Pinpoint the cell where the given text exists, returning its (X, Y) midpoint coordinate. 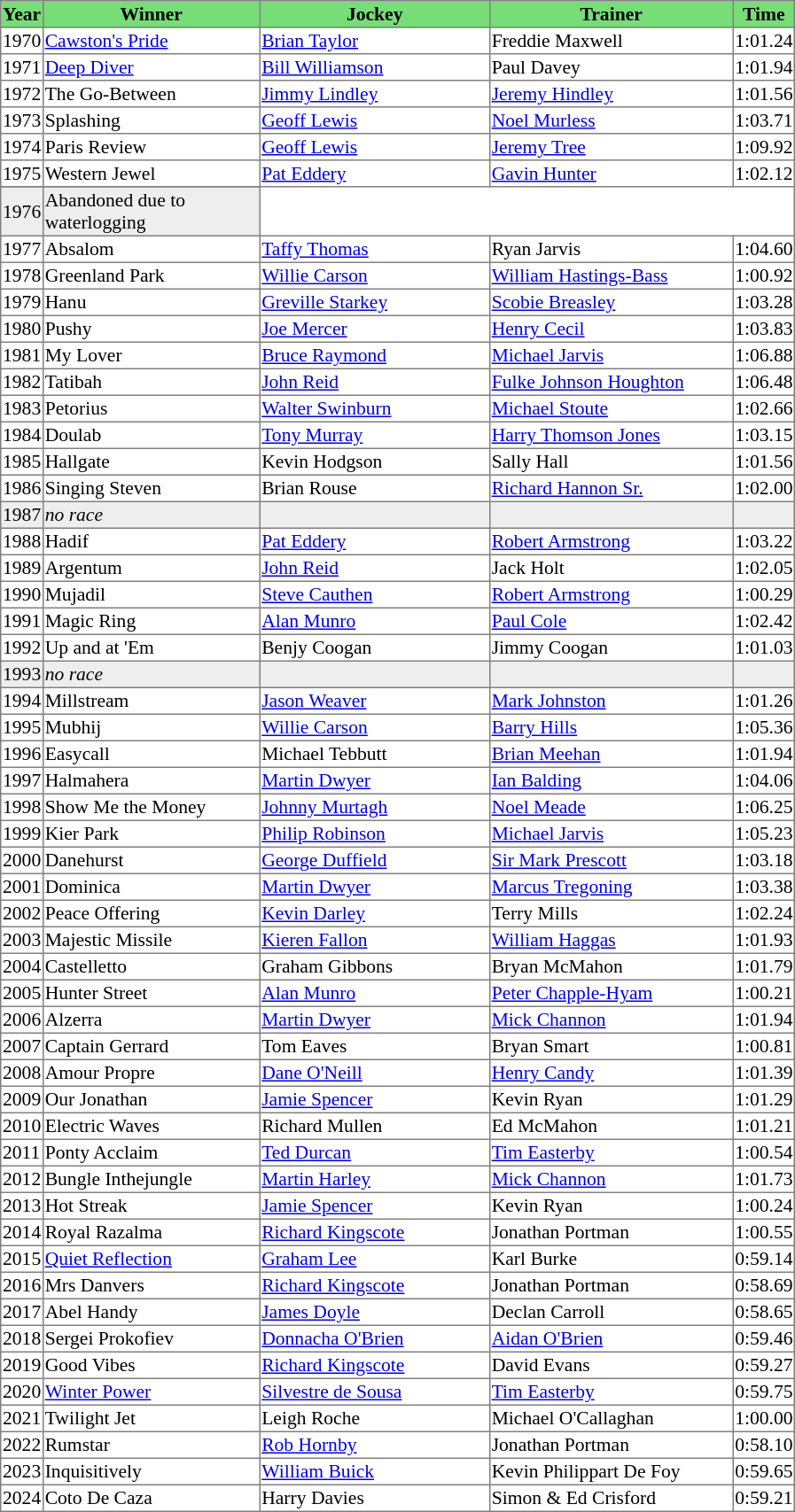
Simon & Ed Crisford (611, 1498)
Cawston's Pride (151, 41)
1981 (22, 355)
1985 (22, 461)
2020 (22, 1392)
0:59.65 (764, 1471)
1998 (22, 807)
1:01.03 (764, 647)
Ted Durcan (375, 1152)
2002 (22, 913)
Steve Cauthen (375, 594)
0:58.69 (764, 1285)
2000 (22, 860)
1:09.92 (764, 147)
1:02.42 (764, 621)
Hanu (151, 302)
Sally Hall (611, 461)
Richard Mullen (375, 1126)
1:02.66 (764, 408)
0:58.65 (764, 1312)
2021 (22, 1418)
Alzerra (151, 1020)
George Duffield (375, 860)
Freddie Maxwell (611, 41)
Harry Davies (375, 1498)
1971 (22, 67)
William Buick (375, 1471)
Benjy Coogan (375, 647)
2008 (22, 1073)
Peace Offering (151, 913)
Mark Johnston (611, 701)
Jeremy Hindley (611, 94)
Terry Mills (611, 913)
1995 (22, 727)
Singing Steven (151, 488)
James Doyle (375, 1312)
1977 (22, 249)
Twilight Jet (151, 1418)
Rumstar (151, 1445)
2010 (22, 1126)
1:03.28 (764, 302)
Johnny Murtagh (375, 807)
Magic Ring (151, 621)
2015 (22, 1259)
Millstream (151, 701)
2007 (22, 1046)
1988 (22, 541)
William Haggas (611, 940)
1970 (22, 41)
Kieren Fallon (375, 940)
1:02.05 (764, 568)
2022 (22, 1445)
2023 (22, 1471)
Ponty Acclaim (151, 1152)
Kevin Darley (375, 913)
1:03.15 (764, 435)
1992 (22, 647)
1993 (22, 674)
1:01.93 (764, 940)
Castelletto (151, 966)
Hot Streak (151, 1206)
Majestic Missile (151, 940)
Hadif (151, 541)
2013 (22, 1206)
Hallgate (151, 461)
1:06.48 (764, 382)
1973 (22, 120)
1:06.25 (764, 807)
1:01.24 (764, 41)
Dominica (151, 887)
Abel Handy (151, 1312)
Bungle Inthejungle (151, 1179)
Royal Razalma (151, 1232)
My Lover (151, 355)
2006 (22, 1020)
Graham Gibbons (375, 966)
Henry Cecil (611, 329)
2004 (22, 966)
Year (22, 14)
2016 (22, 1285)
Electric Waves (151, 1126)
Ed McMahon (611, 1126)
Bryan McMahon (611, 966)
2012 (22, 1179)
Rob Hornby (375, 1445)
1:01.79 (764, 966)
Sir Mark Prescott (611, 860)
1975 (22, 174)
Greville Starkey (375, 302)
1979 (22, 302)
1:04.60 (764, 249)
Gavin Hunter (611, 174)
Michael Stoute (611, 408)
Good Vibes (151, 1365)
Doulab (151, 435)
Donnacha O'Brien (375, 1338)
0:59.75 (764, 1392)
0:58.10 (764, 1445)
1:03.38 (764, 887)
1:00.55 (764, 1232)
1976 (22, 212)
Winter Power (151, 1392)
Leigh Roche (375, 1418)
1:00.54 (764, 1152)
Bill Williamson (375, 67)
2011 (22, 1152)
Graham Lee (375, 1259)
1996 (22, 754)
1:04.06 (764, 780)
Jockey (375, 14)
1:01.29 (764, 1099)
0:59.27 (764, 1365)
1:00.00 (764, 1418)
1:01.73 (764, 1179)
Ryan Jarvis (611, 249)
Paris Review (151, 147)
Splashing (151, 120)
2017 (22, 1312)
1974 (22, 147)
1:00.81 (764, 1046)
1:02.12 (764, 174)
1:02.24 (764, 913)
1:00.29 (764, 594)
1999 (22, 834)
Bryan Smart (611, 1046)
Paul Davey (611, 67)
Kevin Philippart De Foy (611, 1471)
Dane O'Neill (375, 1073)
Harry Thomson Jones (611, 435)
Abandoned due to waterlogging (151, 212)
Quiet Reflection (151, 1259)
1:00.92 (764, 275)
Taffy Thomas (375, 249)
1983 (22, 408)
0:59.21 (764, 1498)
Karl Burke (611, 1259)
Hunter Street (151, 993)
Easycall (151, 754)
1:06.88 (764, 355)
Fulke Johnson Houghton (611, 382)
The Go-Between (151, 94)
Up and at 'Em (151, 647)
Tatibah (151, 382)
David Evans (611, 1365)
Captain Gerrard (151, 1046)
Trainer (611, 14)
Martin Harley (375, 1179)
Jeremy Tree (611, 147)
2019 (22, 1365)
Silvestre de Sousa (375, 1392)
Show Me the Money (151, 807)
Mubhij (151, 727)
1:00.21 (764, 993)
Kevin Hodgson (375, 461)
Declan Carroll (611, 1312)
1986 (22, 488)
Danehurst (151, 860)
Absalom (151, 249)
1:03.71 (764, 120)
Scobie Breasley (611, 302)
Our Jonathan (151, 1099)
Jimmy Lindley (375, 94)
1:00.24 (764, 1206)
2018 (22, 1338)
Mrs Danvers (151, 1285)
1980 (22, 329)
William Hastings-Bass (611, 275)
Winner (151, 14)
1972 (22, 94)
Jack Holt (611, 568)
Noel Meade (611, 807)
Amour Propre (151, 1073)
Halmahera (151, 780)
1991 (22, 621)
2024 (22, 1498)
Michael O'Callaghan (611, 1418)
1997 (22, 780)
Philip Robinson (375, 834)
2003 (22, 940)
Sergei Prokofiev (151, 1338)
Richard Hannon Sr. (611, 488)
2009 (22, 1099)
1990 (22, 594)
1:03.22 (764, 541)
1989 (22, 568)
Peter Chapple-Hyam (611, 993)
1:03.18 (764, 860)
Marcus Tregoning (611, 887)
Coto De Caza (151, 1498)
Petorius (151, 408)
2001 (22, 887)
Pushy (151, 329)
1:01.39 (764, 1073)
Brian Rouse (375, 488)
1:01.26 (764, 701)
2014 (22, 1232)
Brian Taylor (375, 41)
Kier Park (151, 834)
Inquisitively (151, 1471)
1:05.36 (764, 727)
1982 (22, 382)
Barry Hills (611, 727)
1978 (22, 275)
1984 (22, 435)
2005 (22, 993)
Greenland Park (151, 275)
Tony Murray (375, 435)
Jason Weaver (375, 701)
Michael Tebbutt (375, 754)
Tom Eaves (375, 1046)
1987 (22, 515)
1:02.00 (764, 488)
Mujadil (151, 594)
Ian Balding (611, 780)
1:01.21 (764, 1126)
0:59.14 (764, 1259)
Jimmy Coogan (611, 647)
Argentum (151, 568)
Henry Candy (611, 1073)
Noel Murless (611, 120)
Deep Diver (151, 67)
1:03.83 (764, 329)
Time (764, 14)
Walter Swinburn (375, 408)
Bruce Raymond (375, 355)
Joe Mercer (375, 329)
Brian Meehan (611, 754)
1994 (22, 701)
1:05.23 (764, 834)
Western Jewel (151, 174)
Paul Cole (611, 621)
0:59.46 (764, 1338)
Aidan O'Brien (611, 1338)
